Pinpoint the cell where the given text exists, returning its (x, y) midpoint coordinate. 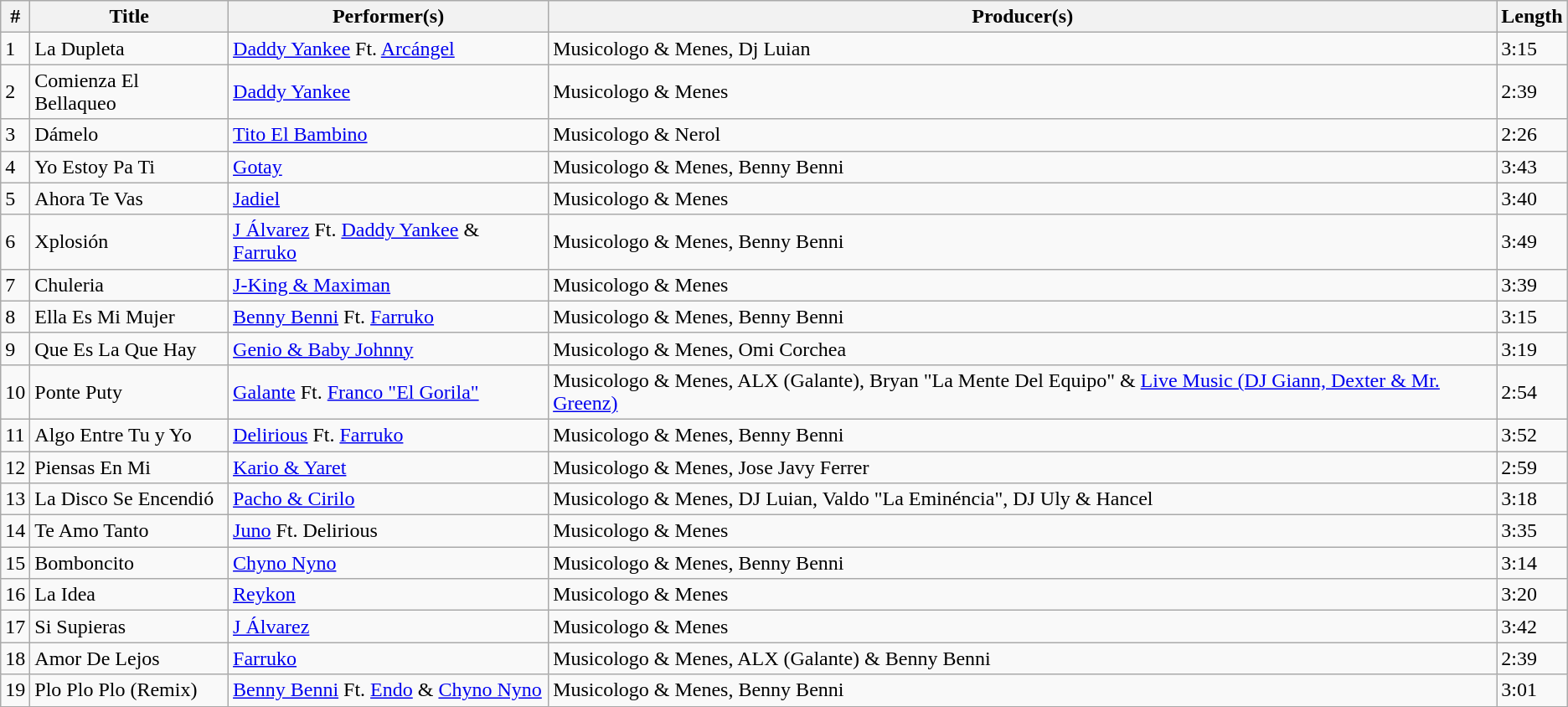
Tito El Bambino (389, 135)
9 (15, 348)
12 (15, 467)
Yo Estoy Pa Ti (129, 167)
Genio & Baby Johnny (389, 348)
Title (129, 17)
10 (15, 392)
Gotay (389, 167)
17 (15, 627)
6 (15, 241)
J Álvarez Ft. Daddy Yankee & Farruko (389, 241)
Que Es La Que Hay (129, 348)
Musicologo & Menes, DJ Luian, Valdo "La Eminéncia", DJ Uly & Hancel (1023, 499)
2 (15, 92)
Xplosión (129, 241)
Plo Plo Plo (Remix) (129, 690)
Ahora Te Vas (129, 199)
Pacho & Cirilo (389, 499)
Ponte Puty (129, 392)
Te Amo Tanto (129, 531)
Piensas En Mi (129, 467)
Algo Entre Tu y Yo (129, 435)
19 (15, 690)
2:26 (1532, 135)
3:52 (1532, 435)
3:18 (1532, 499)
Performer(s) (389, 17)
4 (15, 167)
Daddy Yankee Ft. Arcángel (389, 49)
3:40 (1532, 199)
# (15, 17)
Chuleria (129, 285)
Delirious Ft. Farruko (389, 435)
18 (15, 658)
Si Supieras (129, 627)
Ella Es Mi Mujer (129, 317)
14 (15, 531)
Kario & Yaret (389, 467)
3:49 (1532, 241)
15 (15, 563)
Farruko (389, 658)
7 (15, 285)
Comienza El Bellaqueo (129, 92)
Producer(s) (1023, 17)
3:19 (1532, 348)
5 (15, 199)
La Disco Se Encendió (129, 499)
Musicologo & Menes, Dj Luian (1023, 49)
13 (15, 499)
3:42 (1532, 627)
Musicologo & Menes, Omi Corchea (1023, 348)
3:43 (1532, 167)
Dámelo (129, 135)
J Álvarez (389, 627)
Juno Ft. Delirious (389, 531)
Benny Benni Ft. Farruko (389, 317)
Musicologo & Menes, ALX (Galante) & Benny Benni (1023, 658)
11 (15, 435)
3:35 (1532, 531)
Amor De Lejos (129, 658)
La Idea (129, 595)
8 (15, 317)
2:54 (1532, 392)
Chyno Nyno (389, 563)
3:14 (1532, 563)
Musicologo & Nerol (1023, 135)
3:01 (1532, 690)
Musicologo & Menes, Jose Javy Ferrer (1023, 467)
Jadiel (389, 199)
Benny Benni Ft. Endo & Chyno Nyno (389, 690)
1 (15, 49)
Daddy Yankee (389, 92)
J-King & Maximan (389, 285)
Musicologo & Menes, ALX (Galante), Bryan "La Mente Del Equipo" & Live Music (DJ Giann, Dexter & Mr. Greenz) (1023, 392)
16 (15, 595)
Galante Ft. Franco "El Gorila" (389, 392)
3:39 (1532, 285)
La Dupleta (129, 49)
Bomboncito (129, 563)
2:59 (1532, 467)
Length (1532, 17)
Reykon (389, 595)
3 (15, 135)
3:20 (1532, 595)
